Detect which cell encompasses the target text, then output its [X, Y] center coordinate. 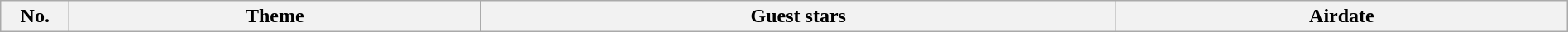
Theme [275, 16]
Guest stars [799, 16]
Airdate [1342, 16]
No. [35, 16]
